Capture the cell that displays the provided text and extract its [X, Y] central coordinate. 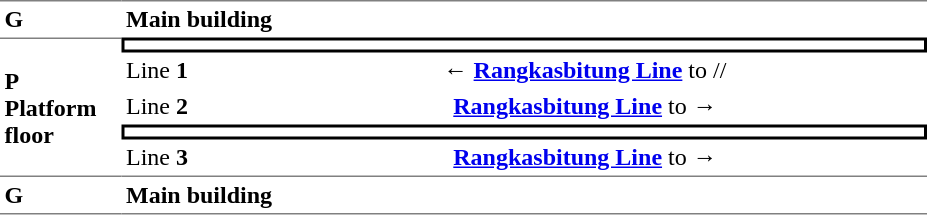
Line 1 [183, 70]
Line 3 [183, 159]
PPlatform floor [61, 108]
← Rangkasbitung Line to // [585, 70]
Line 2 [183, 106]
